From the cell containing the given text, extract its center point as (X, Y) coordinate. 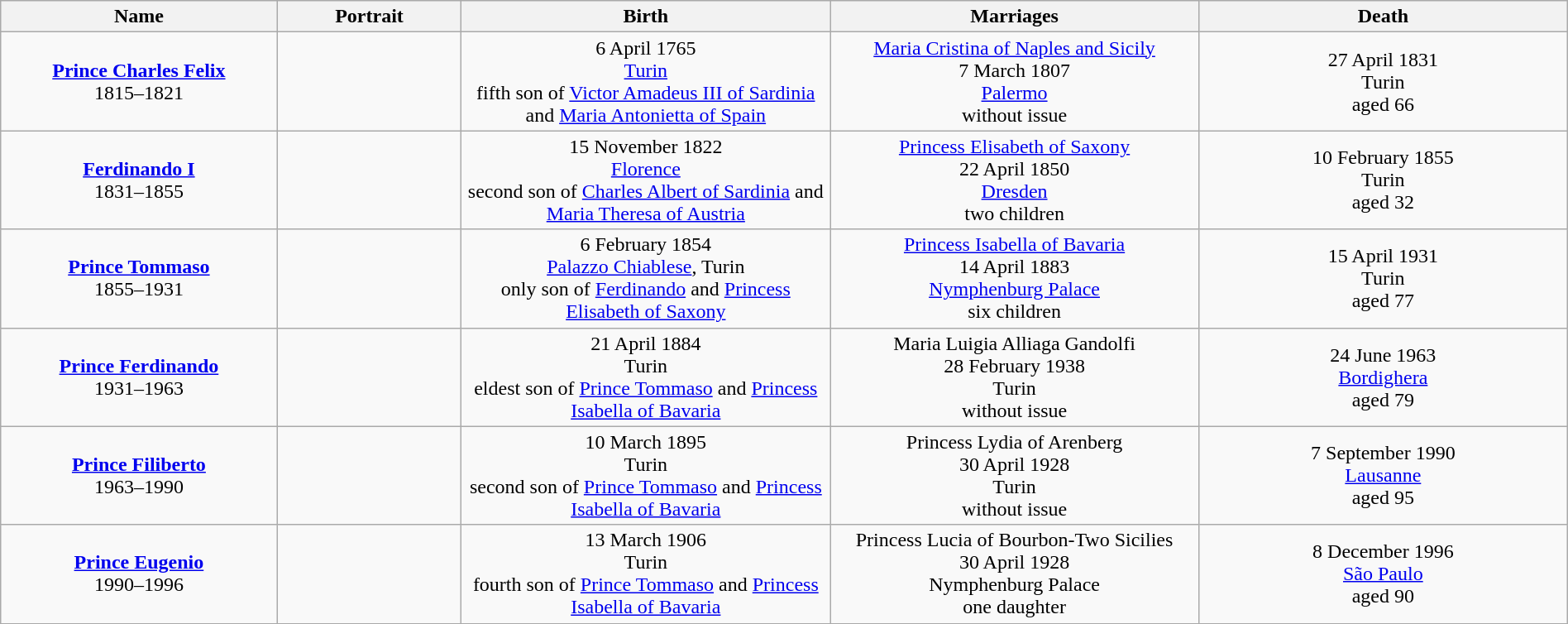
15 November 1822Florencesecond son of Charles Albert of Sardinia and Maria Theresa of Austria (646, 180)
Prince Filiberto1963–1990 (139, 475)
21 April 1884Turineldest son of Prince Tommaso and Princess Isabella of Bavaria (646, 377)
Prince Eugenio1990–1996 (139, 574)
10 March 1895Turinsecond son of Prince Tommaso and Princess Isabella of Bavaria (646, 475)
13 March 1906Turinfourth son of Prince Tommaso and Princess Isabella of Bavaria (646, 574)
24 June 1963Bordigheraaged 79 (1383, 377)
Prince Ferdinando1931–1963 (139, 377)
8 December 1996São Pauloaged 90 (1383, 574)
Maria Luigia Alliaga Gandolfi28 February 1938Turinwithout issue (1015, 377)
15 April 1931Turinaged 77 (1383, 278)
Maria Cristina of Naples and Sicily7 March 1807Palermowithout issue (1015, 81)
Death (1383, 17)
Prince Charles Felix1815–1821 (139, 81)
Princess Elisabeth of Saxony22 April 1850Dresdentwo children (1015, 180)
27 April 1831Turinaged 66 (1383, 81)
6 February 1854Palazzo Chiablese, Turinonly son of Ferdinando and Princess Elisabeth of Saxony (646, 278)
Prince Tommaso1855–1931 (139, 278)
Name (139, 17)
Princess Lydia of Arenberg30 April 1928Turinwithout issue (1015, 475)
Marriages (1015, 17)
Birth (646, 17)
7 September 1990Lausanneaged 95 (1383, 475)
Princess Lucia of Bourbon-Two Sicilies30 April 1928Nymphenburg Palaceone daughter (1015, 574)
Ferdinando I1831–1855 (139, 180)
6 April 1765Turinfifth son of Victor Amadeus III of Sardinia and Maria Antonietta of Spain (646, 81)
10 February 1855Turinaged 32 (1383, 180)
Portrait (369, 17)
Princess Isabella of Bavaria14 April 1883Nymphenburg Palacesix children (1015, 278)
